Pinpoint the cell where the given text exists, returning its (x, y) midpoint coordinate. 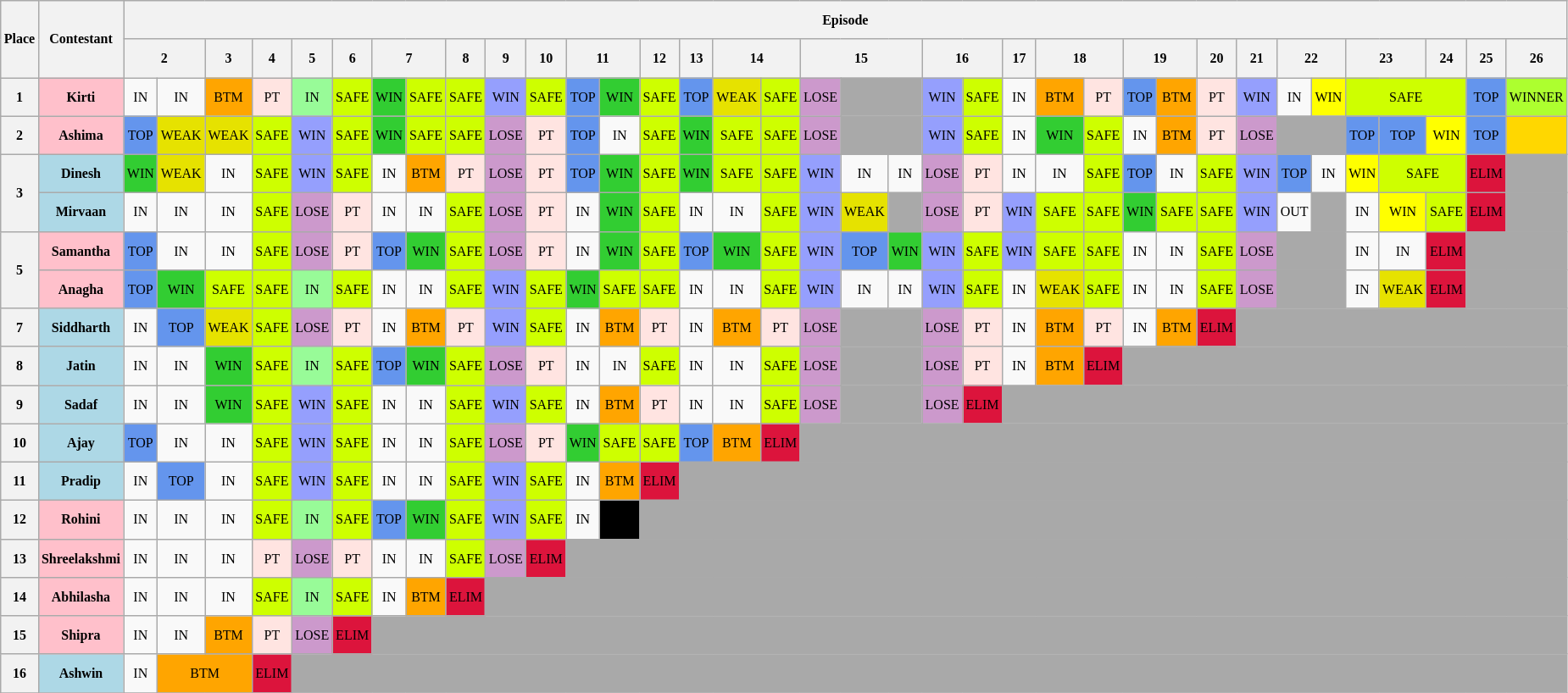
Anagha (81, 288)
Jatin (81, 366)
Place (19, 39)
Ajay (81, 442)
4 (271, 58)
Shreelakshmi (81, 557)
21 (1257, 58)
Contestant (81, 39)
Shipra (81, 634)
WINNER (1537, 97)
26 (1537, 58)
17 (1019, 58)
Kirti (81, 97)
OUT (1295, 212)
19 (1159, 58)
Mirvaan (81, 212)
Sadaf (81, 403)
Episode (846, 19)
24 (1446, 58)
Abhilasha (81, 596)
Dinesh (81, 173)
Ashima (81, 136)
23 (1386, 58)
Pradip (81, 481)
25 (1487, 58)
Ashwin (81, 673)
1 (19, 97)
6 (353, 58)
20 (1217, 58)
Rohini (81, 518)
Siddharth (81, 327)
Samantha (81, 251)
18 (1080, 58)
22 (1312, 58)
